Provide the [X, Y] coordinate of the cell's center where the given text is located.  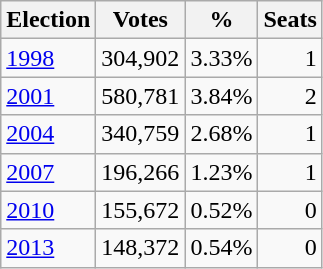
2004 [48, 134]
0.54% [222, 248]
Election [48, 20]
2.68% [222, 134]
Votes [140, 20]
2013 [48, 248]
2 [290, 96]
2010 [48, 210]
155,672 [140, 210]
Seats [290, 20]
1.23% [222, 172]
580,781 [140, 96]
% [222, 20]
3.33% [222, 58]
340,759 [140, 134]
1998 [48, 58]
0.52% [222, 210]
148,372 [140, 248]
304,902 [140, 58]
2001 [48, 96]
3.84% [222, 96]
2007 [48, 172]
196,266 [140, 172]
